Scan for the cell matching the given text and deliver its (x, y) coordinate at center. 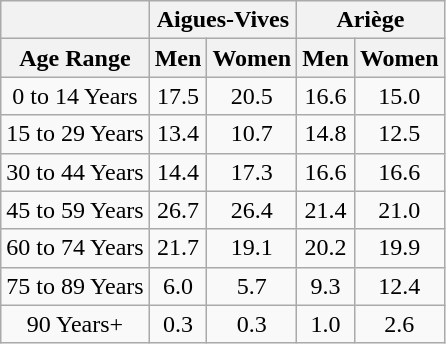
60 to 74 Years (75, 248)
20.2 (326, 248)
Ariège (370, 20)
10.7 (252, 134)
45 to 59 Years (75, 210)
14.4 (178, 172)
5.7 (252, 286)
Age Range (75, 58)
21.0 (399, 210)
30 to 44 Years (75, 172)
20.5 (252, 96)
17.5 (178, 96)
0 to 14 Years (75, 96)
13.4 (178, 134)
2.6 (399, 324)
21.7 (178, 248)
75 to 89 Years (75, 286)
6.0 (178, 286)
14.8 (326, 134)
15.0 (399, 96)
Aigues-Vives (222, 20)
26.4 (252, 210)
12.4 (399, 286)
26.7 (178, 210)
19.9 (399, 248)
19.1 (252, 248)
90 Years+ (75, 324)
9.3 (326, 286)
15 to 29 Years (75, 134)
1.0 (326, 324)
17.3 (252, 172)
21.4 (326, 210)
12.5 (399, 134)
